Return (x, y) of the center of cell containing provided text 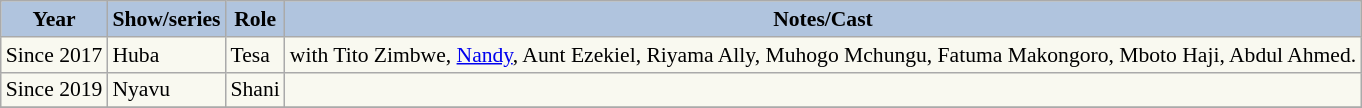
Year (54, 19)
Tesa (254, 55)
Show/series (166, 19)
with Tito Zimbwe, Nandy, Aunt Ezekiel, Riyama Ally, Muhogo Mchungu, Fatuma Makongoro, Mboto Haji, Abdul Ahmed. (823, 55)
Role (254, 19)
Notes/Cast (823, 19)
Nyavu (166, 90)
Since 2019 (54, 90)
Shani (254, 90)
Huba (166, 55)
Since 2017 (54, 55)
